Determine the (x, y) coordinate at the center of the cell enclosing the given text.  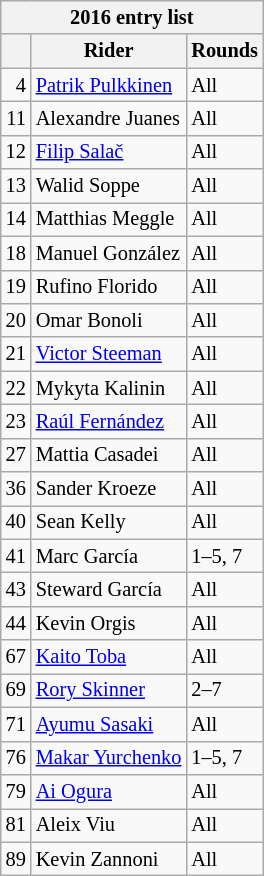
89 (16, 859)
13 (16, 186)
Steward García (109, 589)
21 (16, 354)
40 (16, 522)
Filip Salač (109, 152)
41 (16, 556)
11 (16, 118)
Kevin Orgis (109, 623)
Rider (109, 51)
43 (16, 589)
Victor Steeman (109, 354)
27 (16, 455)
20 (16, 320)
Ai Ogura (109, 791)
Matthias Meggle (109, 219)
44 (16, 623)
18 (16, 253)
Walid Soppe (109, 186)
4 (16, 85)
36 (16, 489)
Ayumu Sasaki (109, 724)
Alexandre Juanes (109, 118)
Sean Kelly (109, 522)
Raúl Fernández (109, 421)
Sander Kroeze (109, 489)
Kevin Zannoni (109, 859)
Rounds (224, 51)
Mattia Casadei (109, 455)
67 (16, 657)
Kaito Toba (109, 657)
Rory Skinner (109, 690)
19 (16, 287)
69 (16, 690)
2016 entry list (132, 17)
76 (16, 758)
Omar Bonoli (109, 320)
79 (16, 791)
23 (16, 421)
2–7 (224, 690)
22 (16, 388)
Manuel González (109, 253)
Mykyta Kalinin (109, 388)
Marc García (109, 556)
71 (16, 724)
Makar Yurchenko (109, 758)
Rufino Florido (109, 287)
14 (16, 219)
Aleix Viu (109, 825)
12 (16, 152)
81 (16, 825)
Patrik Pulkkinen (109, 85)
